Identify which cell holds the provided text, then report its (x, y) central coordinate. 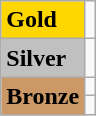
Silver (43, 58)
Bronze (43, 96)
Gold (43, 20)
